Provide the [X, Y] coordinate of the cell's center where the given text is located.  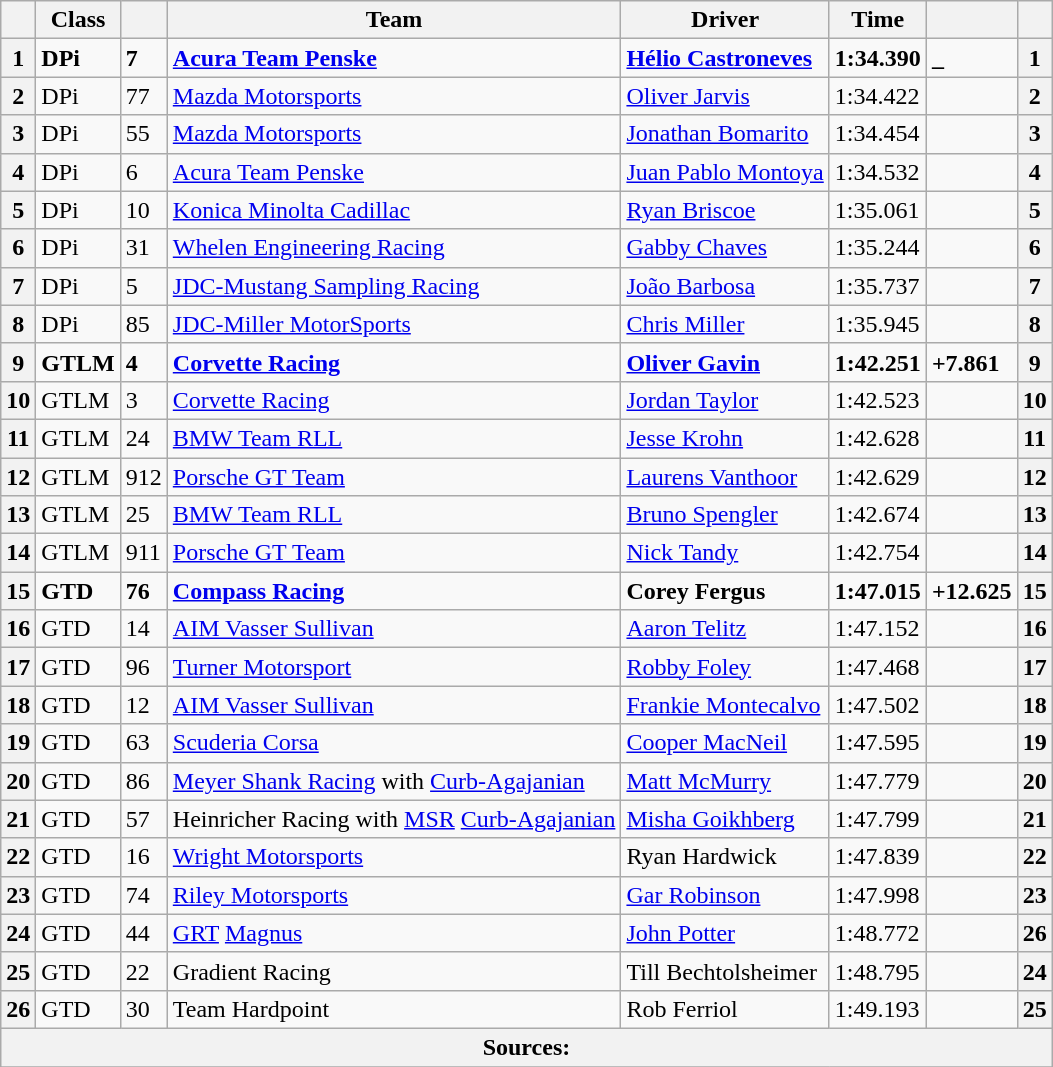
1:35.061 [878, 210]
1:34.532 [878, 172]
Turner Motorsport [394, 667]
1:35.945 [878, 324]
+12.625 [972, 591]
1:35.737 [878, 286]
Jesse Krohn [725, 438]
Till Bechtolsheimer [725, 971]
1:48.772 [878, 933]
1:47.799 [878, 819]
Cooper MacNeil [725, 743]
Bruno Spengler [725, 515]
1:47.839 [878, 857]
Driver [725, 20]
GRT Magnus [394, 933]
57 [144, 819]
+7.861 [972, 362]
1:47.779 [878, 781]
Konica Minolta Cadillac [394, 210]
Laurens Vanthoor [725, 477]
Team Hardpoint [394, 1009]
1:42.674 [878, 515]
911 [144, 553]
1:49.193 [878, 1009]
Frankie Montecalvo [725, 705]
Misha Goikhberg [725, 819]
1:42.629 [878, 477]
Hélio Castroneves [725, 58]
1:42.628 [878, 438]
Rob Ferriol [725, 1009]
Corey Fergus [725, 591]
30 [144, 1009]
Time [878, 20]
Aaron Telitz [725, 629]
1:47.015 [878, 591]
John Potter [725, 933]
1:42.251 [878, 362]
1:47.468 [878, 667]
1:34.390 [878, 58]
1:35.244 [878, 248]
31 [144, 248]
1:47.152 [878, 629]
76 [144, 591]
Class [78, 20]
74 [144, 895]
Gabby Chaves [725, 248]
Riley Motorsports [394, 895]
1:47.595 [878, 743]
JDC-Mustang Sampling Racing [394, 286]
Jonathan Bomarito [725, 134]
Gar Robinson [725, 895]
Wright Motorsports [394, 857]
Scuderia Corsa [394, 743]
1:42.523 [878, 400]
_ [972, 58]
Nick Tandy [725, 553]
96 [144, 667]
Sources: [526, 1047]
Jordan Taylor [725, 400]
55 [144, 134]
63 [144, 743]
Heinricher Racing with MSR Curb-Agajanian [394, 819]
Ryan Hardwick [725, 857]
1:47.998 [878, 895]
Juan Pablo Montoya [725, 172]
Ryan Briscoe [725, 210]
Matt McMurry [725, 781]
1:34.454 [878, 134]
1:48.795 [878, 971]
Compass Racing [394, 591]
João Barbosa [725, 286]
77 [144, 96]
1:47.502 [878, 705]
85 [144, 324]
Meyer Shank Racing with Curb-Agajanian [394, 781]
Oliver Gavin [725, 362]
Oliver Jarvis [725, 96]
Chris Miller [725, 324]
Robby Foley [725, 667]
Gradient Racing [394, 971]
44 [144, 933]
JDC-Miller MotorSports [394, 324]
Whelen Engineering Racing [394, 248]
912 [144, 477]
Team [394, 20]
1:34.422 [878, 96]
86 [144, 781]
1:42.754 [878, 553]
